Capture the cell that displays the provided text and extract its (X, Y) central coordinate. 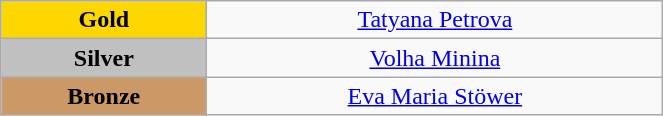
Volha Minina (435, 58)
Gold (104, 20)
Bronze (104, 96)
Tatyana Petrova (435, 20)
Eva Maria Stöwer (435, 96)
Silver (104, 58)
